For the text-containing cell, return its midpoint in [X, Y] coordinate format. 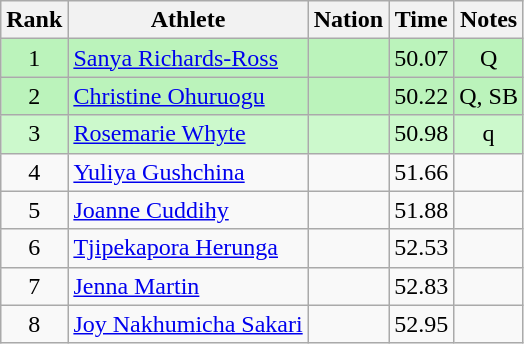
Christine Ohuruogu [188, 96]
3 [34, 134]
Jenna Martin [188, 286]
Q, SB [489, 96]
6 [34, 248]
1 [34, 58]
52.53 [422, 248]
Time [422, 20]
Nation [348, 20]
Notes [489, 20]
52.95 [422, 324]
Yuliya Gushchina [188, 172]
Sanya Richards-Ross [188, 58]
Tjipekapora Herunga [188, 248]
Joy Nakhumicha Sakari [188, 324]
Athlete [188, 20]
Joanne Cuddihy [188, 210]
52.83 [422, 286]
Rosemarie Whyte [188, 134]
q [489, 134]
8 [34, 324]
2 [34, 96]
5 [34, 210]
51.88 [422, 210]
4 [34, 172]
7 [34, 286]
Rank [34, 20]
51.66 [422, 172]
50.22 [422, 96]
50.07 [422, 58]
Q [489, 58]
50.98 [422, 134]
